Determine the [X, Y] coordinate at the center of the cell enclosing the given text.  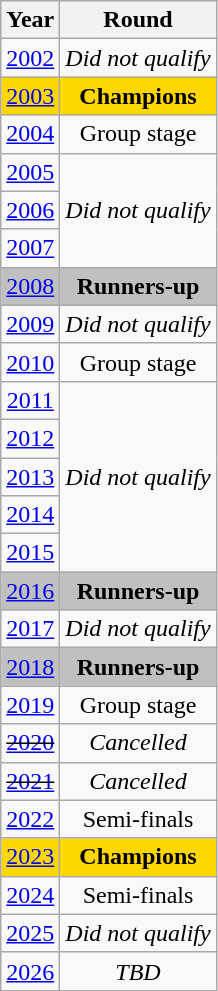
2022 [30, 819]
2005 [30, 172]
2012 [30, 438]
2002 [30, 58]
2013 [30, 477]
2017 [30, 629]
2008 [30, 286]
2016 [30, 591]
2010 [30, 362]
2015 [30, 553]
2026 [30, 971]
2007 [30, 248]
Round [138, 20]
TBD [138, 971]
2020 [30, 743]
2006 [30, 210]
2011 [30, 400]
Year [30, 20]
2018 [30, 667]
2014 [30, 515]
2019 [30, 705]
2024 [30, 895]
2025 [30, 933]
2023 [30, 857]
2009 [30, 324]
2004 [30, 134]
2003 [30, 96]
2021 [30, 781]
